For the text-containing cell, return its midpoint in (X, Y) coordinate format. 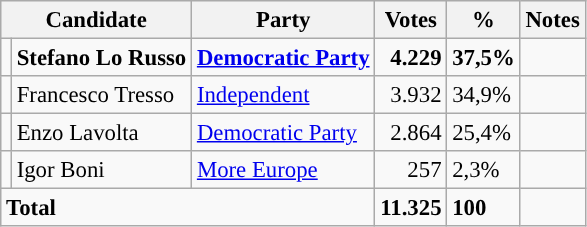
Igor Boni (101, 170)
34,9% (484, 95)
2.864 (411, 133)
Enzo Lavolta (101, 133)
11.325 (411, 208)
Votes (411, 20)
Candidate (96, 20)
Francesco Tresso (101, 95)
Notes (552, 20)
% (484, 20)
37,5% (484, 58)
2,3% (484, 170)
More Europe (284, 170)
Stefano Lo Russo (101, 58)
Party (284, 20)
4.229 (411, 58)
3.932 (411, 95)
Total (188, 208)
257 (411, 170)
Independent (284, 95)
25,4% (484, 133)
100 (484, 208)
